Find where the given text appears and provide that cell's center as (x, y) coordinate. 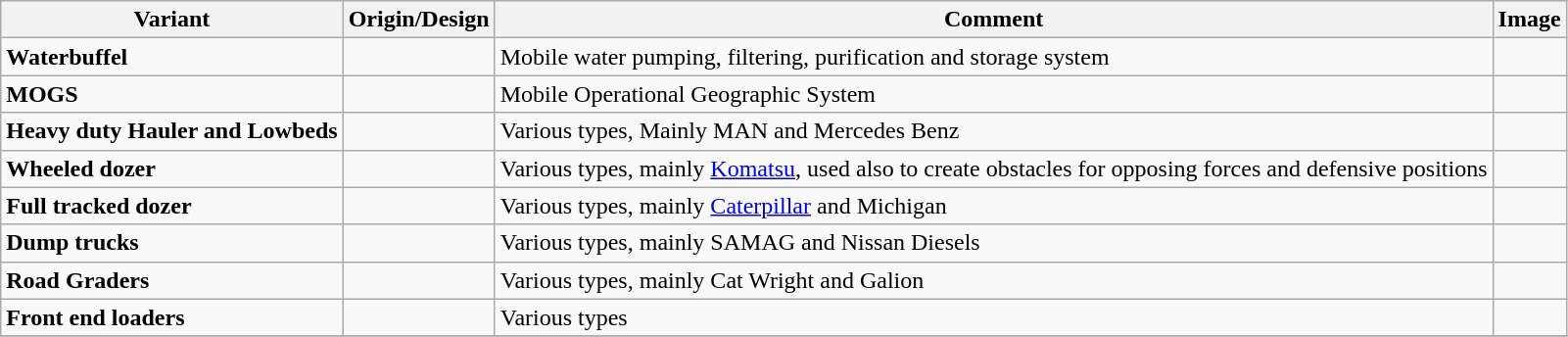
Road Graders (172, 280)
Various types, Mainly MAN and Mercedes Benz (993, 131)
Heavy duty Hauler and Lowbeds (172, 131)
Comment (993, 20)
Mobile water pumping, filtering, purification and storage system (993, 57)
Various types, mainly Caterpillar and Michigan (993, 206)
Full tracked dozer (172, 206)
Image (1530, 20)
Dump trucks (172, 243)
Origin/Design (419, 20)
Waterbuffel (172, 57)
Wheeled dozer (172, 168)
MOGS (172, 94)
Front end loaders (172, 317)
Various types, mainly Cat Wright and Galion (993, 280)
Variant (172, 20)
Mobile Operational Geographic System (993, 94)
Various types, mainly SAMAG and Nissan Diesels (993, 243)
Various types (993, 317)
Various types, mainly Komatsu, used also to create obstacles for opposing forces and defensive positions (993, 168)
